Return (x, y) of the center of cell containing provided text 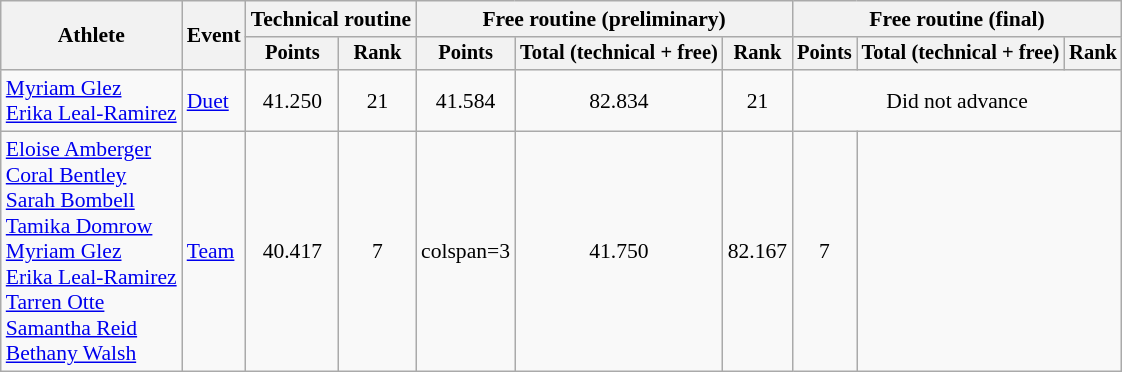
Eloise AmbergerCoral BentleySarah BombellTamika DomrowMyriam GlezErika Leal-RamirezTarren OtteSamantha ReidBethany Walsh (92, 252)
Free routine (preliminary) (604, 19)
Team (214, 252)
Technical routine (331, 19)
Myriam GlezErika Leal-Ramirez (92, 100)
40.417 (292, 252)
Free routine (final) (957, 19)
82.167 (758, 252)
Athlete (92, 36)
colspan=3 (466, 252)
Did not advance (957, 100)
82.834 (619, 100)
Event (214, 36)
41.750 (619, 252)
Duet (214, 100)
41.250 (292, 100)
41.584 (466, 100)
